Extract the (X, Y) coordinate from the center of the cell holding the provided text.  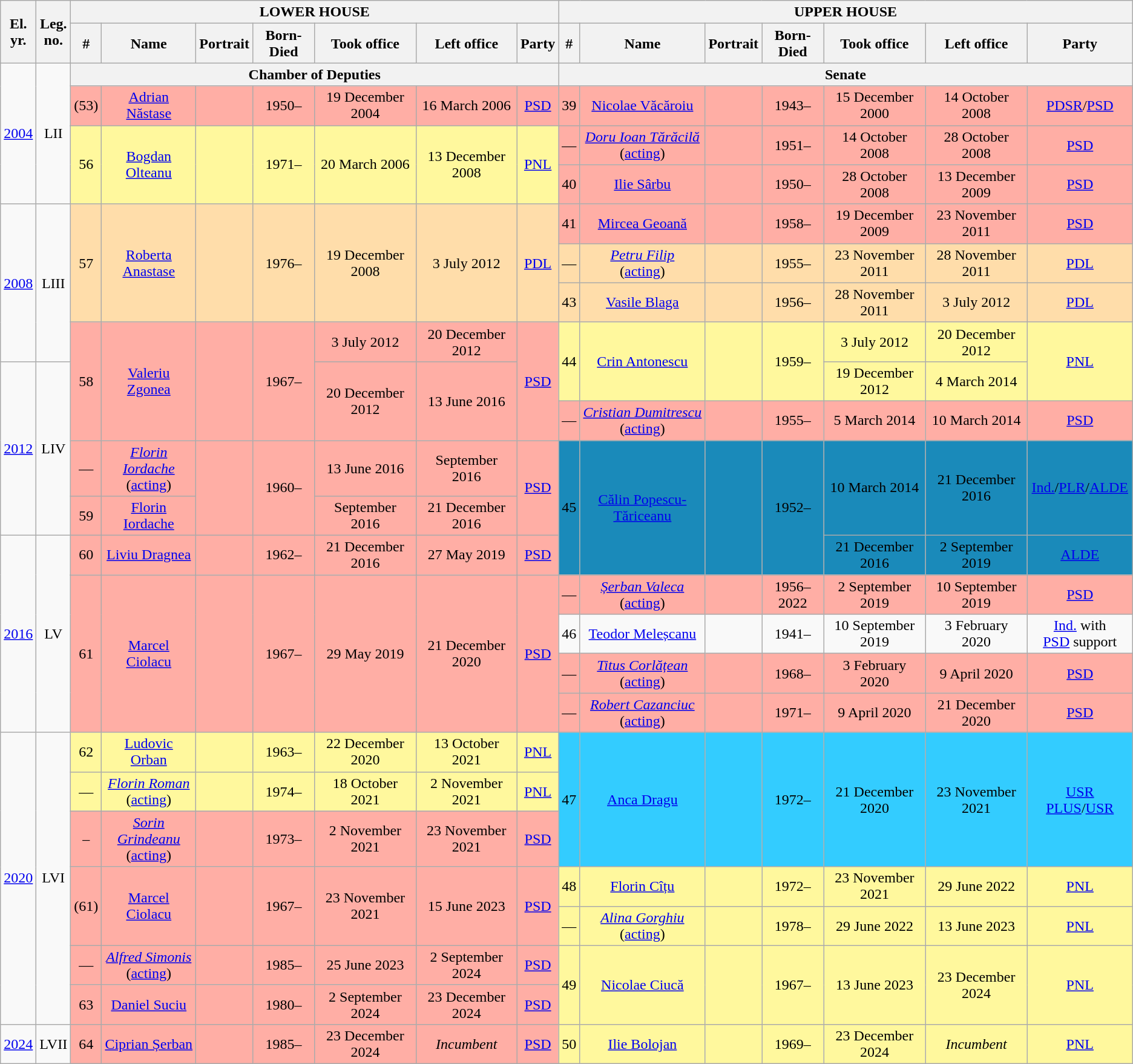
1951– (793, 145)
Florin Iordache (acting) (149, 468)
2024 (18, 1043)
2016 (18, 634)
Adrian Năstase (149, 105)
46 (569, 634)
19 December 2008 (366, 263)
Daniel Suciu (149, 1005)
Cristian Dumitrescu (acting) (643, 420)
Valeriu Zgonea (149, 381)
15 December 2000 (875, 105)
1952– (793, 508)
Mircea Geoană (643, 224)
1978– (793, 926)
1969– (793, 1043)
Petru Filip (acting) (643, 263)
Alina Gorghiu (acting) (643, 926)
61 (86, 654)
62 (86, 752)
Ilie Bolojan (643, 1043)
49 (569, 985)
Nicolae Văcăroiu (643, 105)
(53) (86, 105)
1980– (284, 1005)
19 December 2009 (875, 224)
20 March 2006 (366, 165)
Șerban Valeca (acting) (643, 594)
LIII (53, 283)
18 October 2021 (366, 792)
59 (86, 516)
2020 (18, 878)
Ilie Sârbu (643, 184)
41 (569, 224)
Călin Popescu-Tăriceanu (643, 508)
Ind./PLR/ALDE (1080, 488)
25 June 2023 (366, 965)
Roberta Anastase (149, 263)
El.yr. (18, 31)
48 (569, 886)
Titus Corlățean (acting) (643, 673)
15 June 2023 (466, 906)
LV (53, 634)
Florin Iordache (149, 516)
Florin Roman (acting) (149, 792)
1968– (793, 673)
Robert Cazanciuc (acting) (643, 713)
1958– (793, 224)
5 March 2014 (875, 420)
LOWER HOUSE (315, 12)
UPPER HOUSE (846, 12)
39 (569, 105)
Bogdan Olteanu (149, 165)
44 (569, 361)
Alfred Simonis (acting) (149, 965)
LIV (53, 448)
Ciprian Șerban (149, 1043)
1963– (284, 752)
1943– (793, 105)
Crin Antonescu (643, 361)
Florin Cîțu (643, 886)
(61) (86, 906)
1976– (284, 263)
1956– (793, 303)
56 (86, 165)
Nicolae Ciucă (643, 985)
40 (569, 184)
19 December 2012 (875, 381)
22 December 2020 (366, 752)
63 (86, 1005)
Ind. withPSD support (1080, 634)
Liviu Dragnea (149, 556)
60 (86, 556)
Sorin Grindeanu (acting) (149, 839)
58 (86, 381)
27 May 2019 (466, 556)
47 (569, 800)
13 December 2008 (466, 165)
1941– (793, 634)
1974– (284, 792)
50 (569, 1043)
1959– (793, 361)
1973– (284, 839)
Teodor Meleșcanu (643, 634)
1956–2022 (793, 594)
2004 (18, 133)
PDSR/PSD (1080, 105)
Vasile Blaga (643, 303)
2008 (18, 283)
USR PLUS/USR (1080, 800)
LVI (53, 878)
Doru Ioan Tărăcilă(acting) (643, 145)
Leg.no. (53, 31)
4 March 2014 (976, 381)
19 December 2004 (366, 105)
43 (569, 303)
16 March 2006 (466, 105)
1962– (284, 556)
LII (53, 133)
Ludovic Orban (149, 752)
2012 (18, 448)
Senate (846, 74)
45 (569, 508)
1960– (284, 488)
LVII (53, 1043)
13 October 2021 (466, 752)
Chamber of Deputies (315, 74)
Anca Dragu (643, 800)
– (86, 839)
13 December 2009 (976, 184)
64 (86, 1043)
57 (86, 263)
29 May 2019 (366, 654)
ALDE (1080, 556)
